Extract the (x, y) coordinate from the center of the cell holding the provided text.  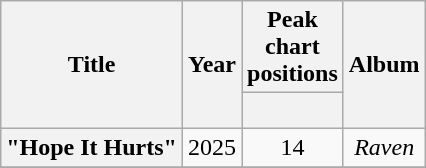
Title (92, 65)
Year (212, 65)
"Hope It Hurts" (92, 147)
Raven (384, 147)
Album (384, 65)
Peak chart positions (293, 47)
2025 (212, 147)
14 (293, 147)
